From the cell containing the given text, extract its center point as (x, y) coordinate. 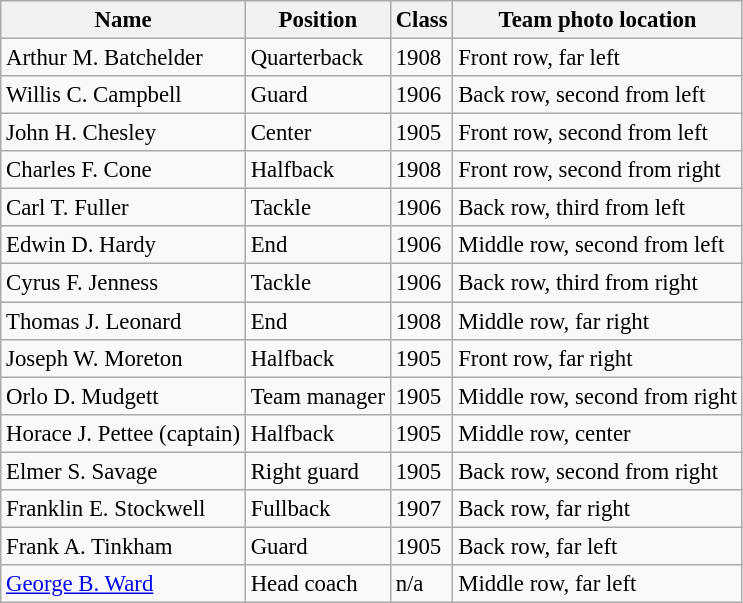
Team manager (318, 396)
Frank A. Tinkham (124, 546)
Edwin D. Hardy (124, 245)
Position (318, 20)
Cyrus F. Jenness (124, 283)
Middle row, second from left (598, 245)
Elmer S. Savage (124, 471)
Back row, second from right (598, 471)
Joseph W. Moreton (124, 358)
Middle row, far left (598, 584)
Front row, second from right (598, 170)
1907 (422, 509)
Franklin E. Stockwell (124, 509)
Quarterback (318, 58)
Name (124, 20)
Arthur M. Batchelder (124, 58)
Front row, second from left (598, 133)
Back row, third from left (598, 208)
Head coach (318, 584)
Thomas J. Leonard (124, 321)
Back row, third from right (598, 283)
Charles F. Cone (124, 170)
Back row, far right (598, 509)
John H. Chesley (124, 133)
Back row, far left (598, 546)
Front row, far right (598, 358)
Middle row, second from right (598, 396)
Class (422, 20)
George B. Ward (124, 584)
n/a (422, 584)
Fullback (318, 509)
Orlo D. Mudgett (124, 396)
Middle row, center (598, 433)
Horace J. Pettee (captain) (124, 433)
Front row, far left (598, 58)
Team photo location (598, 20)
Carl T. Fuller (124, 208)
Center (318, 133)
Willis C. Campbell (124, 95)
Right guard (318, 471)
Middle row, far right (598, 321)
Back row, second from left (598, 95)
